Locate the cell with the specified text and output its [X, Y] center coordinate. 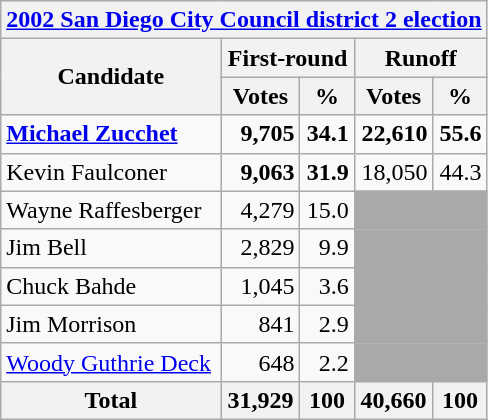
34.1 [327, 134]
3.6 [327, 286]
Wayne Raffesberger [111, 210]
9.9 [327, 248]
841 [260, 324]
2002 San Diego City Council district 2 election [244, 20]
First-round [288, 58]
55.6 [460, 134]
15.0 [327, 210]
1,045 [260, 286]
31,929 [260, 400]
40,660 [394, 400]
2.9 [327, 324]
Total [111, 400]
4,279 [260, 210]
18,050 [394, 172]
648 [260, 362]
2,829 [260, 248]
Woody Guthrie Deck [111, 362]
9,705 [260, 134]
Michael Zucchet [111, 134]
44.3 [460, 172]
Jim Morrison [111, 324]
Kevin Faulconer [111, 172]
Candidate [111, 77]
22,610 [394, 134]
Chuck Bahde [111, 286]
Runoff [420, 58]
31.9 [327, 172]
Jim Bell [111, 248]
9,063 [260, 172]
2.2 [327, 362]
